Identify which cell holds the provided text, then report its (X, Y) central coordinate. 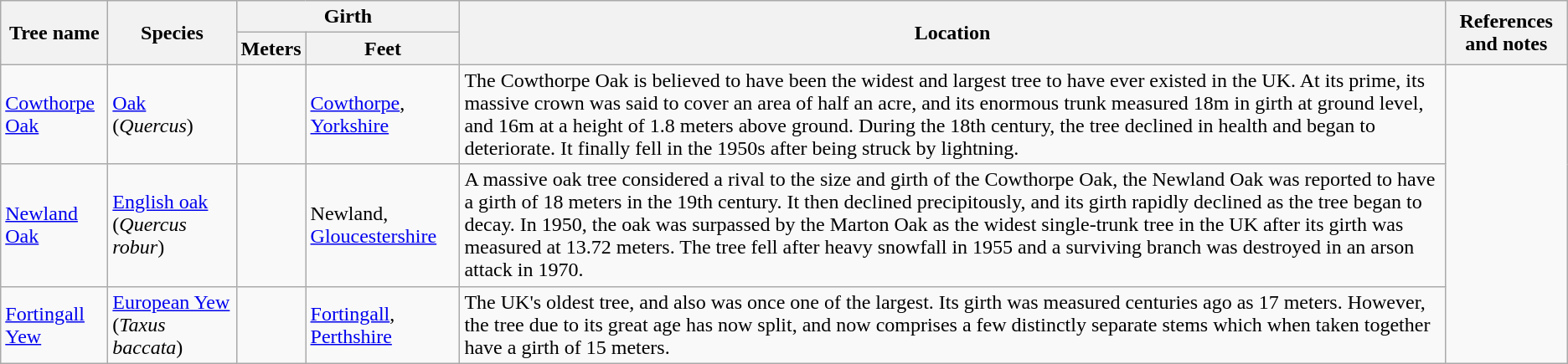
References and notes (1506, 33)
Species (173, 33)
Newland Oak (54, 225)
Oak (Quercus) (173, 114)
Meters (271, 49)
European Yew (Taxus baccata) (173, 325)
English oak (Quercus robur) (173, 225)
Girth (348, 17)
Newland, Gloucestershire (383, 225)
Cowthorpe Oak (54, 114)
Fortingall Yew (54, 325)
Fortingall, Perthshire (383, 325)
Cowthorpe, Yorkshire (383, 114)
Tree name (54, 33)
Feet (383, 49)
Location (952, 33)
